Pinpoint the cell where the given text exists, returning its (X, Y) midpoint coordinate. 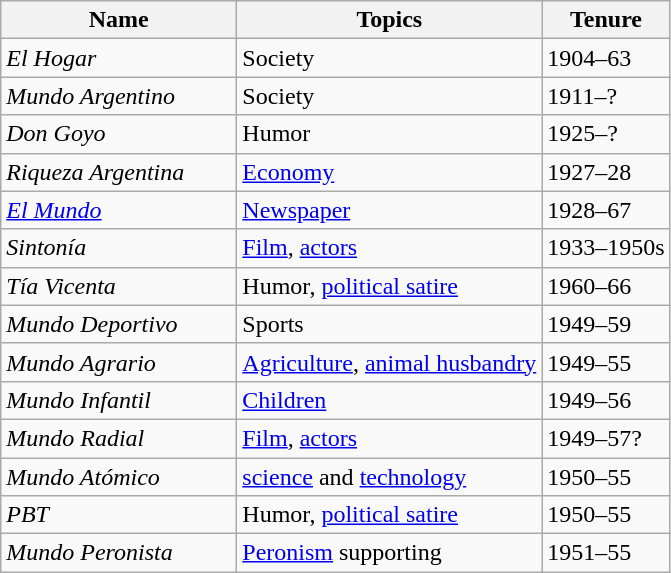
Mundo Atómico (119, 477)
Mundo Radial (119, 438)
1933–1950s (606, 248)
1949–56 (606, 400)
Don Goyo (119, 134)
Mundo Peronista (119, 553)
Mundo Infantil (119, 400)
1960–66 (606, 286)
Tía Vicenta (119, 286)
Peronism supporting (390, 553)
Tenure (606, 20)
1928–67 (606, 210)
Riqueza Argentina (119, 172)
Sintonía (119, 248)
Children (390, 400)
Mundo Agrario (119, 362)
1949–57? (606, 438)
Sports (390, 324)
1927–28 (606, 172)
1904–63 (606, 58)
El Hogar (119, 58)
Agriculture, animal husbandry (390, 362)
1911–? (606, 96)
PBT (119, 515)
Economy (390, 172)
1925–? (606, 134)
El Mundo (119, 210)
1949–55 (606, 362)
science and technology (390, 477)
1949–59 (606, 324)
Mundo Deportivo (119, 324)
Mundo Argentino (119, 96)
Name (119, 20)
1951–55 (606, 553)
Newspaper (390, 210)
Humor (390, 134)
Topics (390, 20)
